Pinpoint the cell where the given text exists, returning its (x, y) midpoint coordinate. 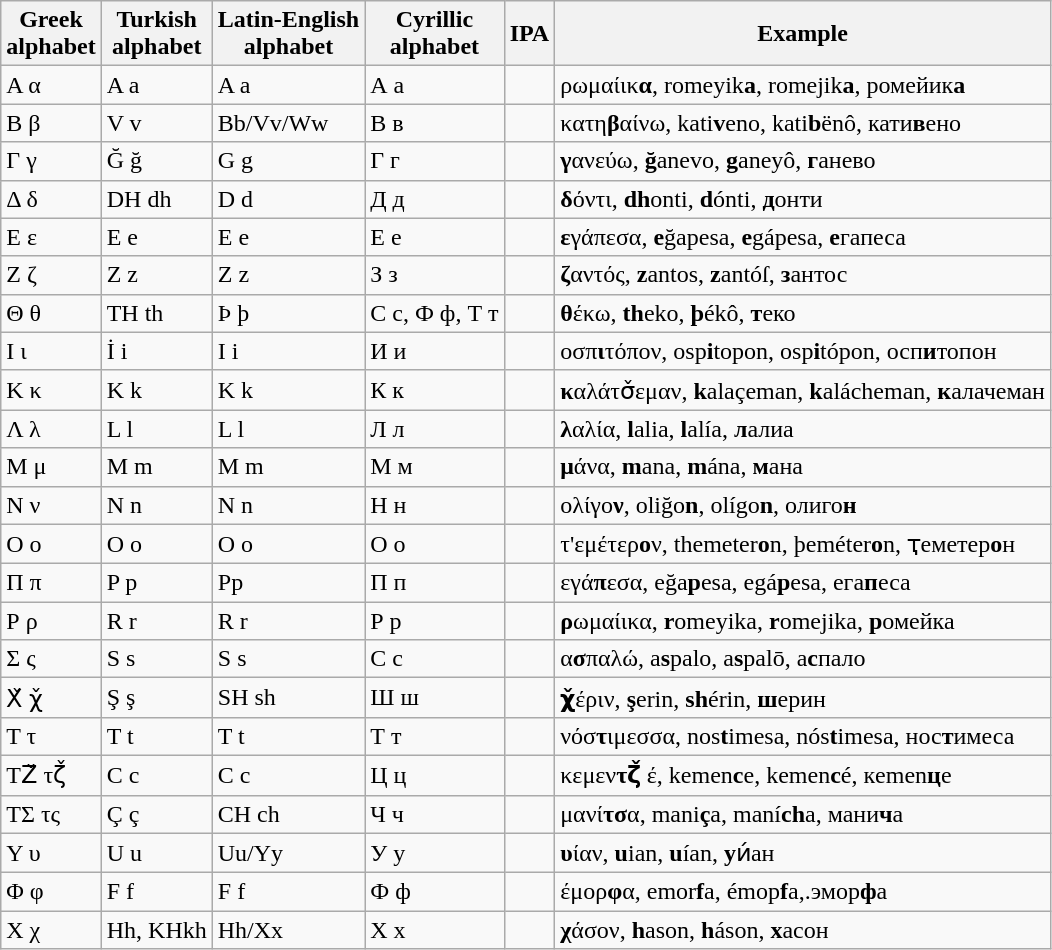
Α α (51, 85)
V v (156, 123)
νόστιμεσσα, nostimesa, nóstimesa, ностимеса (803, 736)
SH sh (288, 698)
ολίγον, oliğоn, olígon, олигон (803, 505)
Hh/Xx (288, 930)
Hh, KHkh (156, 930)
CH ch (288, 814)
I i (288, 351)
З з (434, 275)
τ'εμέτερον, themeteron, þeméteron, ҭеметерон (803, 544)
Ğ ğ (156, 161)
П п (434, 583)
Х х (434, 930)
ρωμαίικα, romeyika, romejika, ромейка (803, 621)
Ч ч (434, 814)
К к (434, 390)
χ̌έριν, şerin, shérin, шерин (803, 698)
Λ λ (51, 429)
Ζ ζ (51, 275)
Latin-Englishalphabet (288, 34)
Uu/Yy (288, 853)
γανεύω, ğanevo, ganeyô, ганево (803, 161)
θέκω, theko, þékô, теко (803, 313)
Ο ο (51, 544)
Д д (434, 199)
Ι ι (51, 351)
О о (434, 544)
Ş ş (156, 698)
IPA (530, 34)
А а (434, 85)
Φ φ (51, 892)
Т т (434, 736)
İ i (156, 351)
И и (434, 351)
ΤΣ τς (51, 814)
Υ υ (51, 853)
Ν ν (51, 505)
Τ τ (51, 736)
λαλία, lalia, lalía, лалиа (803, 429)
G g (288, 161)
U u (156, 853)
Ρ ρ (51, 621)
κεμεντζ̌ έ, kemence, kemencé, кemenце (803, 775)
Cyrillicalphabet (434, 34)
Н н (434, 505)
Θ θ (51, 313)
Ф ф (434, 892)
Κ κ (51, 390)
χάσον, hason, háson, хасон (803, 930)
δόντι, dhonti, dónti, донти (803, 199)
Χ χ (51, 930)
Ш ш (434, 698)
С с (434, 659)
Β β (51, 123)
Χ̌ χ̌ (51, 698)
ζαντός, zantos, zantóſ, зантос (803, 275)
Example (803, 34)
P p (156, 583)
Е е (434, 237)
D d (288, 199)
Δ δ (51, 199)
У у (434, 853)
Г г (434, 161)
М м (434, 467)
ασπαλώ, aspalo, aspalō, аспaло (803, 659)
В в (434, 123)
Pp (288, 583)
Μ μ (51, 467)
Р р (434, 621)
μάνα, mana, mána, мана (803, 467)
DH dh (156, 199)
Γ γ (51, 161)
Bb/Vv/Ww (288, 123)
έμορφα, emorfa, émopfa,.эморфа (803, 892)
ΤΖ̌ τζ̌ (51, 775)
Ц ц (434, 775)
ρωμαίικα, romeyika, romejika, ромейика (803, 85)
οσπιτόπον, ospitopon, ospitópon, оспитопон (803, 351)
С с, Ф ф, Т т (434, 313)
Л л (434, 429)
υίαν, uian, uían, уи́aн (803, 853)
Σ ς (51, 659)
καλάτσ̌εμαν, kalaçeman, kalácheman, калачеман (803, 390)
Turkishalphabet (156, 34)
Ç ç (156, 814)
Greekalphabet (51, 34)
Π π (51, 583)
μανίτσα, maniça, manícha, манича (803, 814)
TH th (156, 313)
κατηβαίνω, kativeno, katibënô, кативено (803, 123)
Ε ε (51, 237)
Þ þ (288, 313)
